Return (x, y) of the center of cell containing provided text 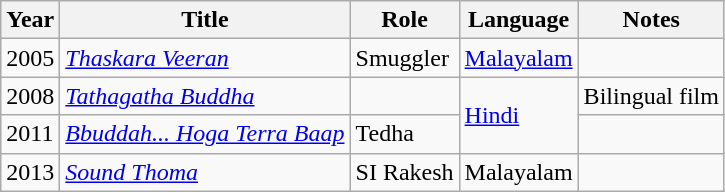
Year (30, 20)
Thaskara Veeran (205, 58)
2011 (30, 134)
Tathagatha Buddha (205, 96)
Smuggler (404, 58)
2013 (30, 172)
Notes (651, 20)
Bilingual film (651, 96)
2005 (30, 58)
Bbuddah... Hoga Terra Baap (205, 134)
Role (404, 20)
Language (518, 20)
Title (205, 20)
SI Rakesh (404, 172)
Tedha (404, 134)
Sound Thoma (205, 172)
Hindi (518, 115)
2008 (30, 96)
